Search for the cell housing the specified text and yield its [X, Y] center coordinate. 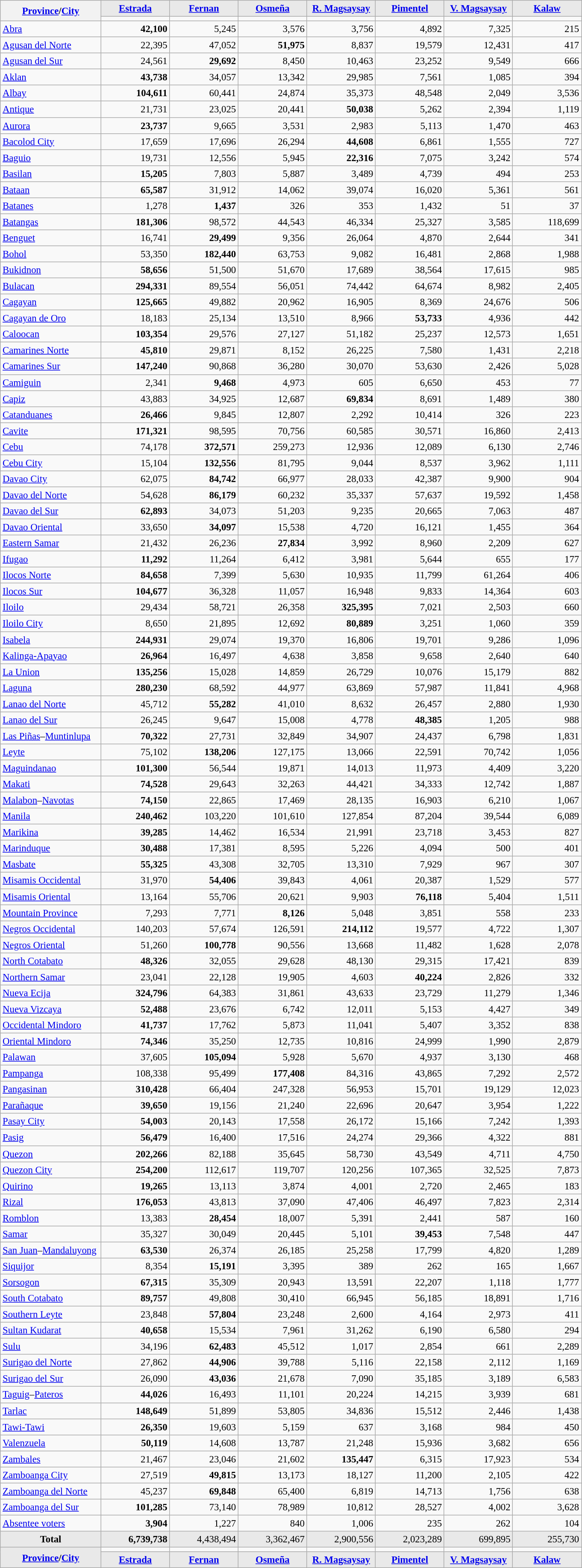
254,200 [135, 1170]
Catanduanes [51, 415]
5,226 [341, 848]
Camarines Norte [51, 350]
9,833 [410, 591]
39,453 [410, 1234]
Bohol [51, 254]
Cebu City [51, 463]
49,808 [204, 1298]
69,848 [204, 1491]
25,237 [410, 334]
28,033 [341, 479]
43,308 [204, 865]
39,843 [273, 881]
14,364 [479, 591]
13,164 [135, 897]
25,258 [341, 1250]
1,289 [547, 1250]
10,935 [341, 575]
26,064 [341, 238]
98,572 [204, 222]
Siquijor [51, 1266]
15,104 [135, 463]
11,482 [410, 945]
14,462 [204, 833]
325,395 [341, 607]
127,854 [341, 816]
Valenzuela [51, 1443]
1,470 [479, 126]
Davao del Norte [51, 495]
5,945 [273, 158]
3,536 [547, 94]
18,127 [341, 1475]
4,720 [341, 527]
6,798 [479, 736]
Pasay City [51, 1122]
Baguio [51, 158]
63,869 [341, 688]
48,326 [135, 961]
45,237 [135, 1491]
6,742 [273, 1009]
2,600 [341, 1315]
53,350 [135, 254]
19,592 [479, 495]
2,218 [547, 350]
4,820 [479, 1250]
15,512 [410, 1411]
77 [547, 382]
23,041 [135, 977]
19,731 [135, 158]
22,865 [204, 800]
107,365 [410, 1170]
19,603 [204, 1427]
19,579 [410, 45]
Ilocos Sur [51, 591]
181,306 [135, 222]
1,119 [547, 109]
Leyte [51, 752]
100,778 [204, 945]
18,007 [273, 1218]
359 [547, 624]
7,803 [204, 174]
4,638 [273, 656]
19,265 [135, 1186]
64,383 [204, 993]
51,182 [341, 334]
15,205 [135, 174]
985 [547, 270]
18,183 [135, 318]
26,358 [273, 607]
7,063 [479, 511]
4,870 [410, 238]
Northern Samar [51, 977]
307 [547, 865]
29,871 [204, 350]
11,101 [273, 1395]
66,977 [273, 479]
6,580 [479, 1330]
Occidental Mindoro [51, 1025]
7,580 [410, 350]
76,118 [410, 897]
177,408 [273, 1074]
21,240 [273, 1106]
7,771 [204, 913]
8,632 [341, 704]
1,988 [547, 254]
2,112 [479, 1362]
577 [547, 881]
15,191 [204, 1266]
182,440 [204, 254]
73,140 [204, 1507]
15,179 [479, 672]
26,350 [135, 1427]
11,041 [341, 1025]
36,280 [273, 367]
Maguindanao [51, 768]
25,327 [410, 222]
3,242 [479, 158]
54,628 [135, 495]
4,094 [410, 848]
16,741 [135, 238]
23,676 [204, 1009]
20,441 [273, 109]
2,973 [479, 1315]
16,948 [341, 591]
74,442 [341, 286]
4,739 [410, 174]
494 [479, 174]
450 [547, 1427]
17,762 [204, 1025]
9,658 [410, 656]
Marinduque [51, 848]
Davao del Sur [51, 511]
13,787 [273, 1443]
41,010 [273, 704]
235 [410, 1523]
Aurora [51, 126]
43,865 [410, 1074]
34,907 [341, 736]
90,556 [273, 945]
30,410 [273, 1298]
56,479 [135, 1138]
39,650 [135, 1106]
87,204 [410, 816]
10,076 [410, 672]
22,158 [410, 1362]
2,880 [479, 704]
34,333 [410, 784]
Cavite [51, 431]
43,633 [341, 993]
727 [547, 141]
26,225 [341, 350]
22,316 [341, 158]
233 [547, 913]
29,366 [410, 1138]
247,328 [273, 1089]
15,008 [273, 720]
2,394 [479, 109]
19,905 [273, 977]
202,266 [135, 1154]
Albay [51, 94]
24,874 [273, 94]
57,987 [410, 688]
148,649 [135, 1411]
55,706 [204, 897]
26,374 [204, 1250]
119,707 [273, 1170]
39,074 [341, 190]
Makati [51, 784]
12,735 [273, 1041]
19,129 [479, 1089]
70,322 [135, 736]
1,393 [547, 1122]
49,815 [204, 1475]
1,432 [410, 206]
23,248 [273, 1315]
1,756 [479, 1491]
4,409 [479, 768]
7,561 [410, 77]
54,406 [204, 881]
22,591 [410, 752]
2,289 [547, 1347]
Laguna [51, 688]
15,538 [273, 527]
27,127 [273, 334]
442 [547, 318]
9,665 [204, 126]
43,813 [204, 1202]
5,101 [341, 1234]
2,854 [410, 1347]
120,256 [341, 1170]
165 [479, 1266]
Batanes [51, 206]
2,446 [479, 1411]
60,441 [204, 94]
Zamboanga del Norte [51, 1491]
16,806 [341, 640]
23,046 [204, 1459]
1,056 [547, 752]
60,232 [273, 495]
Nueva Vizcaya [51, 1009]
2,879 [547, 1041]
22,696 [341, 1106]
34,097 [204, 527]
14,062 [273, 190]
171,321 [135, 431]
70,756 [273, 431]
Davao Oriental [51, 527]
380 [547, 399]
Surigao del Norte [51, 1362]
984 [479, 1427]
8,369 [410, 302]
11,279 [479, 993]
3,489 [341, 174]
453 [479, 382]
310,428 [135, 1089]
Oriental Mindoro [51, 1041]
La Union [51, 672]
29,499 [204, 238]
12,431 [479, 45]
605 [341, 382]
17,558 [273, 1122]
3,939 [479, 1395]
Caloocan [51, 334]
1,067 [547, 800]
66,945 [341, 1298]
23,729 [410, 993]
215 [547, 29]
468 [547, 1057]
2,900,556 [341, 1539]
Aklan [51, 77]
16,903 [410, 800]
20,143 [204, 1122]
19,577 [410, 929]
20,224 [341, 1395]
1,489 [479, 399]
1,431 [479, 350]
30,070 [341, 367]
3,851 [410, 913]
27,731 [204, 736]
31,970 [135, 881]
Capiz [51, 399]
2,746 [547, 447]
5,245 [204, 29]
20,943 [273, 1282]
5,028 [547, 367]
9,549 [479, 61]
1,628 [479, 945]
89,757 [135, 1298]
8,982 [479, 286]
46,334 [341, 222]
12,692 [273, 624]
656 [547, 1443]
5,262 [410, 109]
35,645 [273, 1154]
36,328 [204, 591]
5,630 [273, 575]
35,327 [135, 1234]
7,399 [204, 575]
12,089 [410, 447]
13,510 [273, 318]
7,090 [341, 1379]
33,650 [135, 527]
Zambales [51, 1459]
43,883 [135, 399]
19,701 [410, 640]
4,936 [479, 318]
5,113 [410, 126]
23,252 [410, 61]
1,085 [479, 77]
35,337 [341, 495]
1,307 [547, 929]
12,011 [341, 1009]
24,274 [341, 1138]
4,603 [341, 977]
135,256 [135, 672]
Lanao del Sur [51, 720]
81,795 [273, 463]
37,090 [273, 1202]
24,437 [410, 736]
4,322 [479, 1138]
65,587 [135, 190]
21,731 [135, 109]
640 [547, 656]
2,826 [479, 977]
41,737 [135, 1025]
South Cotabato [51, 1298]
1,716 [547, 1298]
Pangasinan [51, 1089]
6,190 [410, 1330]
51 [479, 206]
4,001 [341, 1186]
26,185 [273, 1250]
51,975 [273, 45]
3,251 [410, 624]
487 [547, 511]
45,810 [135, 350]
14,608 [204, 1443]
240,462 [135, 816]
223 [547, 415]
5,391 [341, 1218]
Camiguin [51, 382]
500 [479, 848]
1,511 [547, 897]
29,985 [341, 77]
53,805 [273, 1411]
8,152 [273, 350]
Agusan del Sur [51, 61]
Absentee voters [51, 1523]
23,848 [135, 1315]
61,264 [479, 575]
9,235 [341, 511]
1,205 [479, 720]
15,936 [410, 1443]
56,051 [273, 286]
31,262 [341, 1330]
9,468 [204, 382]
8,537 [410, 463]
Pasig [51, 1138]
127,175 [273, 752]
1,278 [135, 206]
5,048 [341, 913]
29,315 [410, 961]
5,116 [341, 1362]
4,973 [273, 382]
34,057 [204, 77]
66,404 [204, 1089]
37,605 [135, 1057]
39,285 [135, 833]
26,090 [135, 1379]
1,169 [547, 1362]
55,325 [135, 865]
27,862 [135, 1362]
1,346 [547, 993]
58,656 [135, 270]
29,576 [204, 334]
51,899 [204, 1411]
5,361 [479, 190]
2,049 [479, 94]
3,628 [547, 1507]
661 [479, 1347]
95,499 [204, 1074]
4,002 [479, 1507]
7,325 [479, 29]
16,860 [479, 431]
26,457 [410, 704]
48,385 [410, 720]
17,381 [204, 848]
2,314 [547, 1202]
2,868 [479, 254]
132,556 [204, 463]
Agusan del Norte [51, 45]
48,548 [410, 94]
3,362,467 [273, 1539]
17,923 [479, 1459]
29,434 [135, 607]
20,387 [410, 881]
Bataan [51, 190]
21,602 [273, 1459]
26,466 [135, 415]
48,130 [341, 961]
21,432 [135, 543]
89,554 [204, 286]
13,310 [341, 865]
1,006 [341, 1523]
2,209 [479, 543]
638 [547, 1491]
9,900 [479, 479]
447 [547, 1234]
Camarines Sur [51, 367]
8,650 [135, 624]
6,412 [273, 559]
1,667 [547, 1266]
4,438,494 [204, 1539]
Misamis Oriental [51, 897]
Zamboanga City [51, 1475]
15,166 [410, 1122]
655 [479, 559]
506 [547, 302]
7,548 [479, 1234]
44,543 [273, 222]
2,572 [547, 1074]
Parañaque [51, 1106]
19,156 [204, 1106]
534 [547, 1459]
4,892 [410, 29]
104 [547, 1523]
Masbate [51, 865]
2,341 [135, 382]
417 [547, 45]
967 [479, 865]
17,659 [135, 141]
70,742 [479, 752]
135,447 [341, 1459]
21,895 [204, 624]
3,904 [135, 1523]
7,929 [410, 865]
401 [547, 848]
23,025 [204, 109]
3,395 [273, 1266]
5,670 [341, 1057]
28,527 [410, 1507]
42,387 [410, 479]
18,891 [479, 1298]
25,134 [204, 318]
9,647 [204, 720]
561 [547, 190]
558 [479, 913]
32,525 [479, 1170]
16,905 [341, 302]
3,992 [341, 543]
26,964 [135, 656]
26,236 [204, 543]
80,889 [341, 624]
32,055 [204, 961]
62,893 [135, 511]
17,696 [204, 141]
9,044 [341, 463]
Negros Oriental [51, 945]
8,691 [410, 399]
47,406 [341, 1202]
57,674 [204, 929]
12,687 [273, 399]
24,561 [135, 61]
20,445 [273, 1234]
63,753 [273, 254]
6,819 [341, 1491]
14,013 [341, 768]
103,220 [204, 816]
160 [547, 1218]
Kalinga-Apayao [51, 656]
2,644 [479, 238]
16,493 [204, 1395]
422 [547, 1475]
74,528 [135, 784]
Cagayan de Oro [51, 318]
51,260 [135, 945]
69,834 [341, 399]
51,670 [273, 270]
20,647 [410, 1106]
47,052 [204, 45]
14,713 [410, 1491]
11,841 [479, 688]
68,592 [204, 688]
12,573 [479, 334]
681 [547, 1395]
2,640 [479, 656]
255,730 [547, 1539]
Eastern Samar [51, 543]
17,615 [479, 270]
32,849 [273, 736]
9,356 [273, 238]
9,082 [341, 254]
101,285 [135, 1507]
19,370 [273, 640]
Isabela [51, 640]
463 [547, 126]
Abra [51, 29]
58,721 [204, 607]
Quezon City [51, 1170]
17,421 [479, 961]
44,026 [135, 1395]
4,722 [479, 929]
62,483 [204, 1347]
Bulacan [51, 286]
16,121 [410, 527]
44,421 [341, 784]
8,960 [410, 543]
43,549 [410, 1154]
5,644 [410, 559]
3,189 [479, 1379]
44,608 [341, 141]
Quezon [51, 1154]
3,981 [341, 559]
6,089 [547, 816]
3,130 [479, 1057]
637 [341, 1427]
176,053 [135, 1202]
Zamboanga del Sur [51, 1507]
8,126 [273, 913]
2,405 [547, 286]
23,718 [410, 833]
44,906 [204, 1362]
840 [273, 1523]
259,273 [273, 447]
838 [547, 1025]
24,999 [410, 1041]
22,128 [204, 977]
8,354 [135, 1266]
1,227 [204, 1523]
23,737 [135, 126]
587 [479, 1218]
1,887 [547, 784]
11,973 [410, 768]
6,650 [410, 382]
3,682 [479, 1443]
Batangas [51, 222]
34,073 [204, 511]
3,874 [273, 1186]
56,544 [204, 768]
35,309 [204, 1282]
Romblon [51, 1218]
Lanao del Norte [51, 704]
74,150 [135, 800]
8,966 [341, 318]
904 [547, 479]
353 [341, 206]
7,823 [479, 1202]
7,293 [135, 913]
4,427 [479, 1009]
126,591 [273, 929]
84,742 [204, 479]
26,172 [341, 1122]
294 [547, 1330]
Quirino [51, 1186]
84,316 [341, 1074]
98,595 [204, 431]
4,164 [410, 1315]
660 [547, 607]
7,961 [273, 1330]
30,571 [410, 431]
3,168 [410, 1427]
27,834 [273, 543]
147,240 [135, 367]
11,057 [273, 591]
34,196 [135, 1347]
4,061 [341, 881]
699,895 [479, 1539]
2,983 [341, 126]
108,338 [135, 1074]
6,861 [410, 141]
7,292 [479, 1074]
13,342 [273, 77]
North Cotabato [51, 961]
Bukidnon [51, 270]
349 [547, 1009]
Manila [51, 816]
56,953 [341, 1089]
6,739,738 [135, 1539]
1,930 [547, 704]
Las Piñas–Muntinlupa [51, 736]
10,812 [341, 1507]
57,637 [410, 495]
29,692 [204, 61]
8,837 [341, 45]
21,991 [341, 833]
40,658 [135, 1330]
52,488 [135, 1009]
15,701 [410, 1089]
Basilan [51, 174]
55,282 [204, 704]
13,591 [341, 1282]
58,730 [341, 1154]
214,112 [341, 929]
74,178 [135, 447]
Misamis Occidental [51, 881]
20,962 [273, 302]
3,576 [273, 29]
7,242 [479, 1122]
3,756 [341, 29]
988 [547, 720]
28,454 [204, 1218]
50,119 [135, 1443]
45,712 [135, 704]
34,836 [341, 1411]
7,021 [410, 607]
324,796 [135, 993]
372,571 [204, 447]
1,437 [204, 206]
43,036 [204, 1379]
65,400 [273, 1491]
53,733 [410, 318]
294,331 [135, 286]
364 [547, 527]
2,413 [547, 431]
6,315 [410, 1459]
827 [547, 833]
Cebu [51, 447]
13,173 [273, 1475]
1,455 [479, 527]
35,250 [204, 1041]
51,500 [204, 270]
574 [547, 158]
21,248 [341, 1443]
1,831 [547, 736]
40,224 [410, 977]
20,665 [410, 511]
49,882 [204, 302]
2,078 [547, 945]
Marikina [51, 833]
13,066 [341, 752]
666 [547, 61]
Mountain Province [51, 913]
5,404 [479, 897]
839 [547, 961]
6,210 [479, 800]
1,529 [479, 881]
1,060 [479, 624]
Sulu [51, 1347]
3,585 [479, 222]
Total [51, 1539]
881 [547, 1138]
16,534 [273, 833]
4,750 [547, 1154]
13,113 [204, 1186]
56,185 [410, 1298]
3,858 [341, 656]
Iloilo [51, 607]
San Juan–Mandaluyong [51, 1250]
Rizal [51, 1202]
104,611 [135, 94]
103,354 [135, 334]
2,441 [410, 1218]
2,503 [479, 607]
Tarlac [51, 1411]
53,630 [410, 367]
43,738 [135, 77]
1,777 [547, 1282]
62,075 [135, 479]
105,094 [204, 1057]
12,742 [479, 784]
183 [547, 1186]
15,534 [204, 1330]
Ifugao [51, 559]
3,962 [479, 463]
64,674 [410, 286]
Benguet [51, 238]
30,049 [204, 1234]
627 [547, 543]
118,699 [547, 222]
8,595 [273, 848]
Southern Leyte [51, 1315]
112,617 [204, 1170]
Ilocos Norte [51, 575]
1,990 [479, 1041]
10,816 [341, 1041]
75,102 [135, 752]
2,720 [410, 1186]
39,788 [273, 1362]
11,200 [410, 1475]
332 [547, 977]
3,220 [547, 768]
394 [547, 77]
1,118 [479, 1282]
1,458 [547, 495]
2,426 [479, 367]
7,075 [410, 158]
101,610 [273, 816]
177 [547, 559]
Taguig–Pateros [51, 1395]
11,292 [135, 559]
22,207 [410, 1282]
2,292 [341, 415]
90,868 [204, 367]
22,395 [135, 45]
51,203 [273, 511]
14,215 [410, 1395]
16,020 [410, 190]
341 [547, 238]
84,658 [135, 575]
Samar [51, 1234]
5,407 [410, 1025]
29,074 [204, 640]
1,651 [547, 334]
244,931 [135, 640]
12,807 [273, 415]
60,585 [341, 431]
6,130 [479, 447]
Pampanga [51, 1074]
104,677 [135, 591]
17,799 [410, 1250]
Malabon–Navotas [51, 800]
15,028 [204, 672]
Antique [51, 109]
5,159 [273, 1427]
74,346 [135, 1041]
26,294 [273, 141]
101,300 [135, 768]
406 [547, 575]
27,519 [135, 1475]
13,383 [135, 1218]
3,352 [479, 1025]
12,556 [204, 158]
11,799 [410, 575]
4,778 [341, 720]
12,023 [547, 1089]
32,263 [273, 784]
2,105 [479, 1475]
4,968 [547, 688]
57,804 [204, 1315]
9,286 [479, 640]
31,861 [273, 993]
Nueva Ecija [51, 993]
16,481 [410, 254]
Palawan [51, 1057]
29,628 [273, 961]
882 [547, 672]
32,705 [273, 865]
1,017 [341, 1347]
5,887 [273, 174]
78,989 [273, 1507]
1,222 [547, 1106]
67,315 [135, 1282]
28,135 [341, 800]
3,453 [479, 833]
5,928 [273, 1057]
9,903 [341, 897]
411 [547, 1315]
17,516 [273, 1138]
31,912 [204, 190]
253 [547, 174]
19,871 [273, 768]
11,264 [204, 559]
21,467 [135, 1459]
10,463 [341, 61]
140,203 [135, 929]
44,977 [273, 688]
603 [547, 591]
9,845 [204, 415]
2,465 [479, 1186]
16,400 [204, 1138]
125,665 [135, 302]
1,555 [479, 141]
3,954 [479, 1106]
Tawi-Tawi [51, 1427]
35,373 [341, 94]
4,711 [479, 1154]
37 [547, 206]
21,678 [273, 1379]
1,438 [547, 1411]
4,937 [410, 1057]
Surigao del Sur [51, 1379]
8,450 [273, 61]
5,873 [273, 1025]
280,230 [135, 688]
7,873 [547, 1170]
34,925 [204, 399]
17,689 [341, 270]
5,153 [410, 1009]
Sorsogon [51, 1282]
39,544 [479, 816]
30,488 [135, 848]
26,245 [135, 720]
1,111 [547, 463]
35,185 [410, 1379]
16,497 [204, 656]
82,188 [204, 1154]
Cagayan [51, 302]
13,668 [341, 945]
3,531 [273, 126]
6,583 [547, 1379]
24,676 [479, 302]
Davao City [51, 479]
29,643 [204, 784]
42,100 [135, 29]
10,414 [410, 415]
14,859 [273, 672]
45,512 [273, 1347]
86,179 [204, 495]
38,564 [410, 270]
46,497 [410, 1202]
20,621 [273, 897]
Negros Occidental [51, 929]
50,038 [341, 109]
1,096 [547, 640]
Sultan Kudarat [51, 1330]
138,206 [204, 752]
26,729 [341, 672]
17,469 [273, 800]
2,023,289 [410, 1539]
63,530 [135, 1250]
389 [341, 1266]
54,003 [135, 1122]
Iloilo City [51, 624]
12,936 [341, 447]
Bacolod City [51, 141]
